Search for the cell housing the specified text and yield its (X, Y) center coordinate. 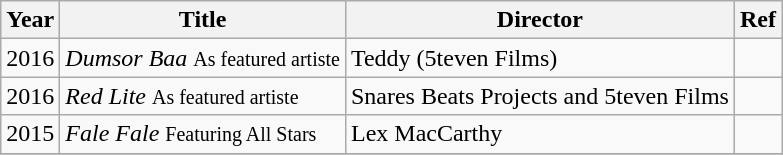
Fale Fale Featuring All Stars (203, 134)
Title (203, 20)
Red Lite As featured artiste (203, 96)
2015 (30, 134)
Lex MacCarthy (540, 134)
Director (540, 20)
Year (30, 20)
Ref (758, 20)
Teddy (5teven Films) (540, 58)
Snares Beats Projects and 5teven Films (540, 96)
Dumsor Baa As featured artiste (203, 58)
